Identify which cell holds the provided text, then report its [X, Y] central coordinate. 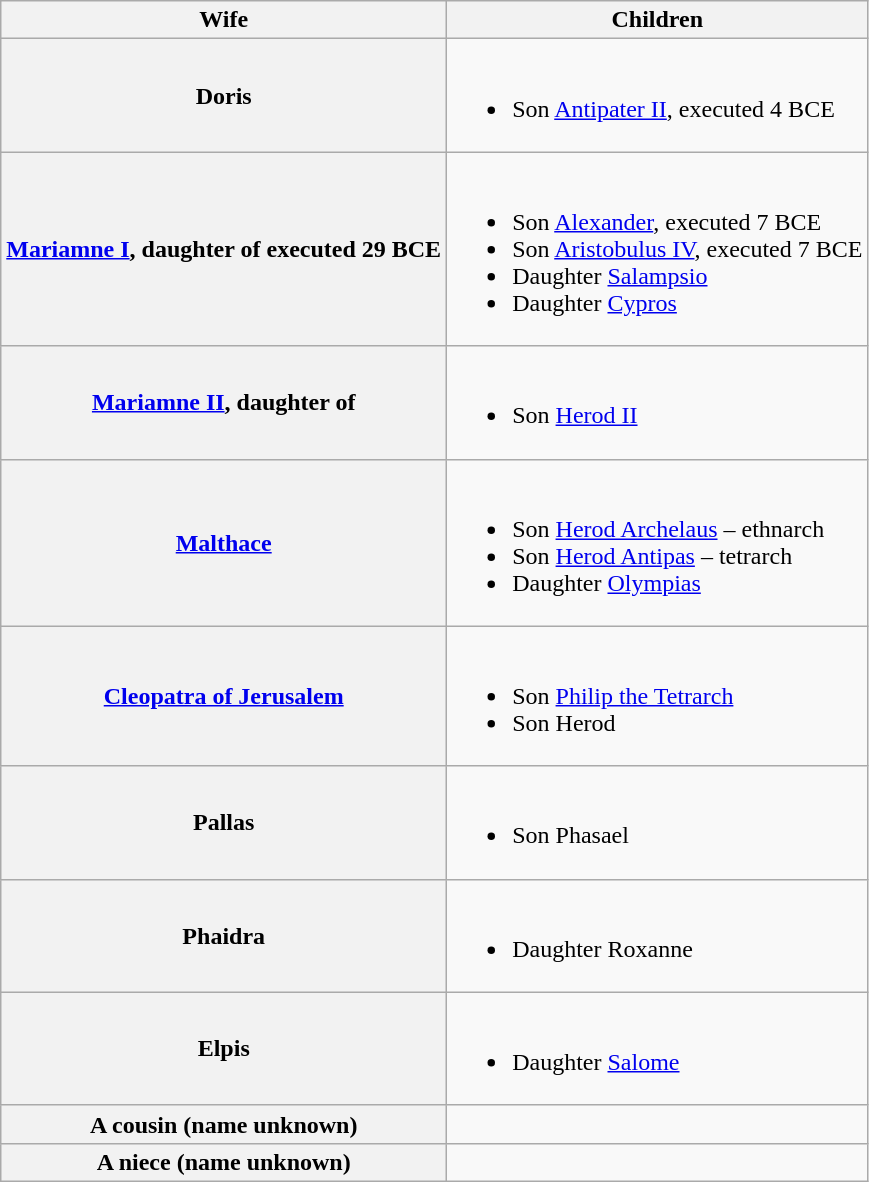
Son Alexander, executed 7 BCESon Aristobulus IV, executed 7 BCEDaughter SalampsioDaughter Cypros [658, 249]
Daughter Salome [658, 1048]
Malthace [224, 542]
Son Herod Archelaus – ethnarchSon Herod Antipas – tetrarchDaughter Olympias [658, 542]
Son Herod II [658, 402]
Elpis [224, 1048]
Cleopatra of Jerusalem [224, 696]
Wife [224, 20]
Daughter Roxanne [658, 936]
A niece (name unknown) [224, 1162]
Son Antipater II, executed 4 BCE [658, 96]
Children [658, 20]
Doris [224, 96]
Pallas [224, 822]
Mariamne II, daughter of [224, 402]
Son Philip the TetrarchSon Herod [658, 696]
Son Phasael [658, 822]
A cousin (name unknown) [224, 1124]
Phaidra [224, 936]
Mariamne I, daughter of executed 29 BCE [224, 249]
